Identify which cell holds the provided text, then report its [x, y] central coordinate. 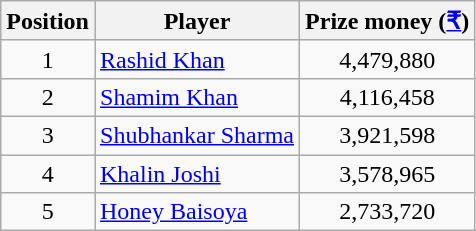
Shubhankar Sharma [196, 135]
3,578,965 [388, 173]
2 [48, 97]
Rashid Khan [196, 59]
Khalin Joshi [196, 173]
4,479,880 [388, 59]
1 [48, 59]
2,733,720 [388, 212]
Prize money (₹) [388, 21]
Position [48, 21]
3,921,598 [388, 135]
5 [48, 212]
4 [48, 173]
Player [196, 21]
Honey Baisoya [196, 212]
Shamim Khan [196, 97]
4,116,458 [388, 97]
3 [48, 135]
